Detect which cell encompasses the target text, then output its [x, y] center coordinate. 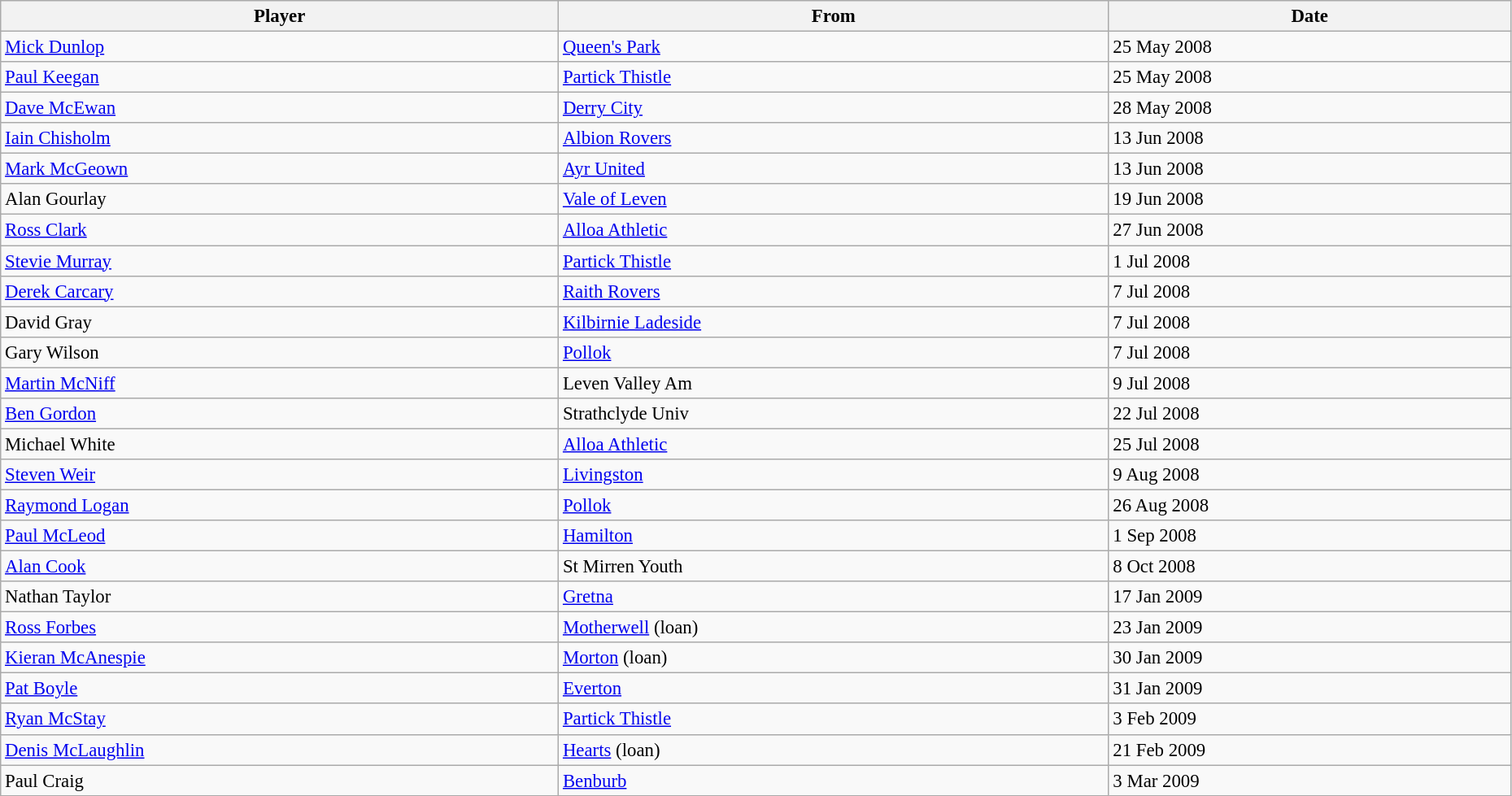
Kieran McAnespie [280, 658]
St Mirren Youth [834, 567]
28 May 2008 [1309, 108]
31 Jan 2009 [1309, 689]
3 Mar 2009 [1309, 781]
30 Jan 2009 [1309, 658]
Mick Dunlop [280, 47]
David Gray [280, 322]
21 Feb 2009 [1309, 750]
Date [1309, 16]
Ayr United [834, 169]
3 Feb 2009 [1309, 720]
Iain Chisholm [280, 138]
Gretna [834, 597]
Ryan McStay [280, 720]
Hearts (loan) [834, 750]
Ross Forbes [280, 628]
Livingston [834, 475]
Hamilton [834, 536]
27 Jun 2008 [1309, 230]
Raymond Logan [280, 505]
Pat Boyle [280, 689]
Michael White [280, 444]
Albion Rovers [834, 138]
Nathan Taylor [280, 597]
Gary Wilson [280, 352]
1 Jul 2008 [1309, 261]
Dave McEwan [280, 108]
Motherwell (loan) [834, 628]
Ben Gordon [280, 414]
Morton (loan) [834, 658]
Paul McLeod [280, 536]
17 Jan 2009 [1309, 597]
9 Jul 2008 [1309, 383]
25 Jul 2008 [1309, 444]
Paul Craig [280, 781]
22 Jul 2008 [1309, 414]
Alan Gourlay [280, 199]
Mark McGeown [280, 169]
Vale of Leven [834, 199]
Raith Rovers [834, 291]
Paul Keegan [280, 77]
Strathclyde Univ [834, 414]
Player [280, 16]
From [834, 16]
Martin McNiff [280, 383]
9 Aug 2008 [1309, 475]
Benburb [834, 781]
Kilbirnie Ladeside [834, 322]
Derry City [834, 108]
Stevie Murray [280, 261]
Ross Clark [280, 230]
Derek Carcary [280, 291]
8 Oct 2008 [1309, 567]
Denis McLaughlin [280, 750]
26 Aug 2008 [1309, 505]
19 Jun 2008 [1309, 199]
Leven Valley Am [834, 383]
Queen's Park [834, 47]
Alan Cook [280, 567]
Steven Weir [280, 475]
Everton [834, 689]
1 Sep 2008 [1309, 536]
23 Jan 2009 [1309, 628]
